Capture the cell that displays the provided text and extract its (x, y) central coordinate. 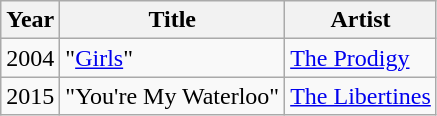
The Prodigy (361, 58)
Title (172, 20)
"You're My Waterloo" (172, 96)
The Libertines (361, 96)
2004 (30, 58)
"Girls" (172, 58)
Year (30, 20)
Artist (361, 20)
2015 (30, 96)
